Scan for the cell matching the given text and deliver its [X, Y] coordinate at center. 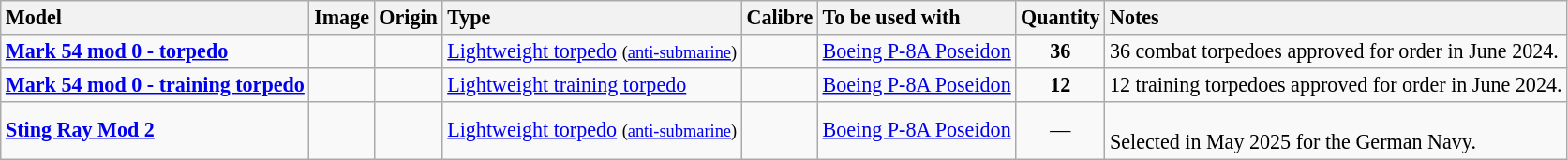
Image [341, 17]
Sting Ray Mod 2 [156, 129]
12 [1061, 84]
Mark 54 mod 0 - training torpedo [156, 84]
Selected in May 2025 for the German Navy. [1337, 129]
Mark 54 mod 0 - torpedo [156, 51]
Model [156, 17]
Quantity [1061, 17]
12 training torpedoes approved for order in June 2024. [1337, 84]
To be used with [917, 17]
Origin [409, 17]
36 [1061, 51]
— [1061, 129]
Notes [1337, 17]
Type [592, 17]
Calibre [780, 17]
36 combat torpedoes approved for order in June 2024. [1337, 51]
Lightweight training torpedo [592, 84]
